Identify which cell holds the provided text, then report its [x, y] central coordinate. 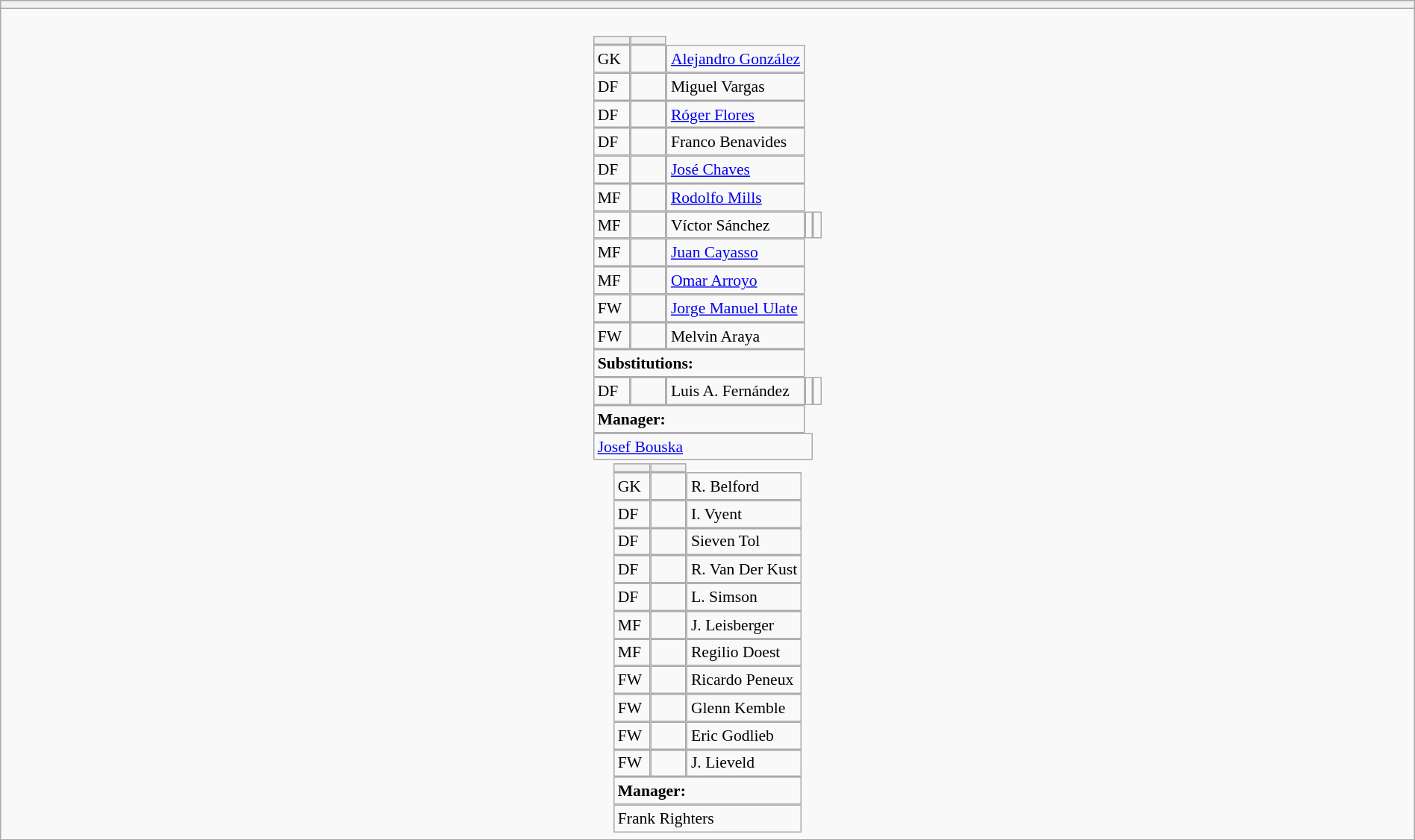
Josef Bouska [703, 446]
R. Van Der Kust [744, 568]
Franco Benavides [736, 142]
Juan Cayasso [736, 252]
José Chaves [736, 170]
Rodolfo Mills [736, 197]
Alejandro González [736, 58]
Substitutions: [699, 364]
Omar Arroyo [736, 280]
Frank Righters [707, 819]
Eric Godlieb [744, 736]
J. Leisberger [744, 625]
Róger Flores [736, 115]
Sieven Tol [744, 542]
Ricardo Peneux [744, 680]
L. Simson [744, 597]
R. Belford [744, 486]
Luis A. Fernández [736, 391]
Glenn Kemble [744, 707]
I. Vyent [744, 513]
Jorge Manuel Ulate [736, 307]
J. Lieveld [744, 762]
Víctor Sánchez [736, 225]
Melvin Araya [736, 336]
Regilio Doest [744, 652]
Miguel Vargas [736, 87]
